Return the (X, Y) coordinate for the center point of the cell that contains the specified text.  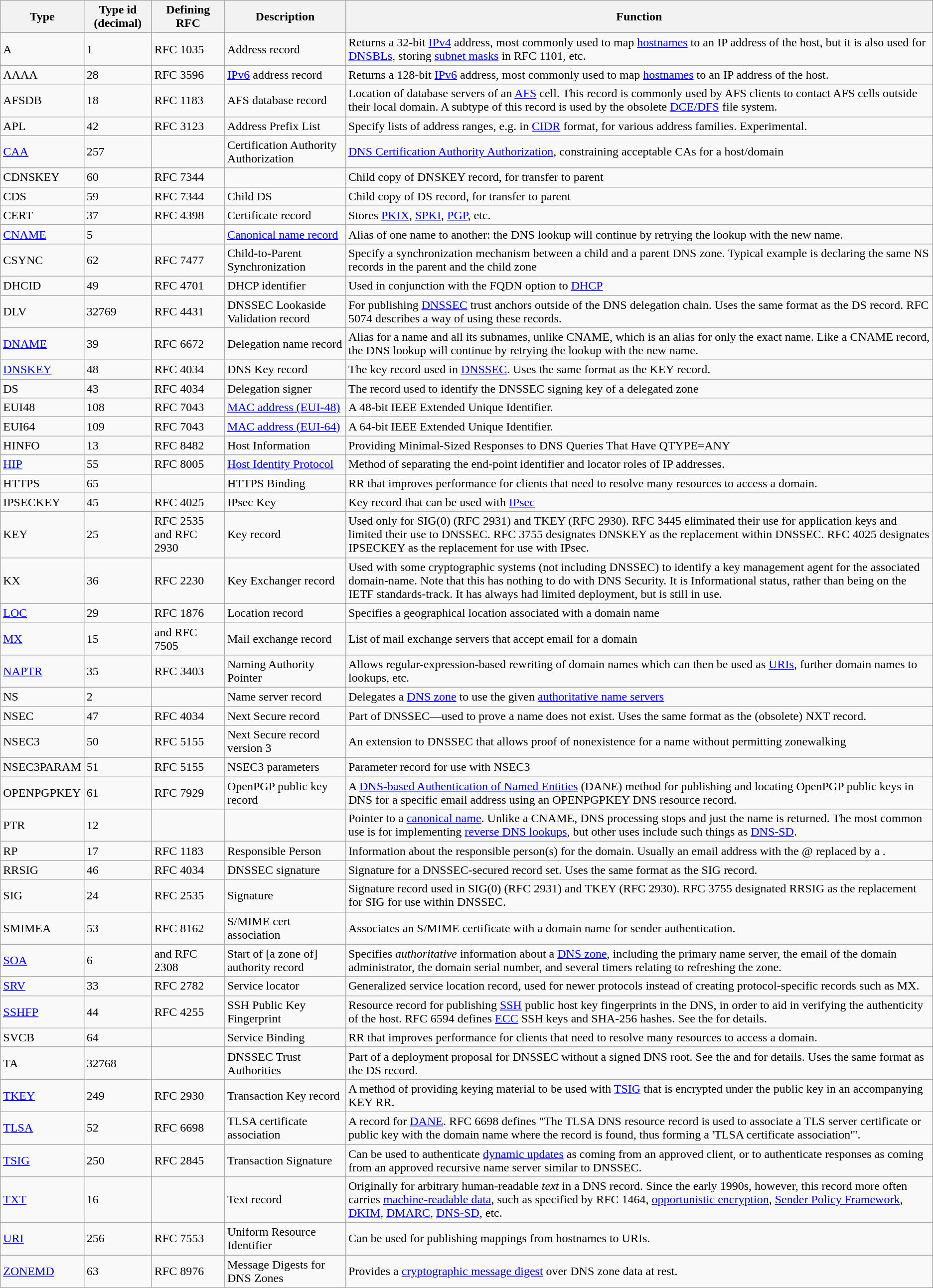
OpenPGP public key record (285, 793)
RFC 4398 (188, 215)
Uniform Resource Identifier (285, 1239)
NAPTR (42, 671)
AFSDB (42, 101)
DNSSEC signature (285, 870)
48 (118, 370)
RFC 2535 and RFC 2930 (188, 535)
HTTPS Binding (285, 483)
250 (118, 1160)
Canonical name record (285, 234)
Provides a cryptographic message digest over DNS zone data at rest. (639, 1272)
MX (42, 639)
and RFC 2308 (188, 961)
Delegation name record (285, 344)
MAC address (EUI-48) (285, 408)
SRV (42, 986)
60 (118, 177)
37 (118, 215)
Parameter record for use with NSEC3 (639, 767)
15 (118, 639)
TLSA (42, 1128)
LOC (42, 613)
55 (118, 464)
A method of providing keying material to be used with TSIG that is encrypted under the public key in an accompanying KEY RR. (639, 1095)
36 (118, 580)
Delegation signer (285, 389)
SMIMEA (42, 928)
NS (42, 697)
17 (118, 851)
Message Digests for DNS Zones (285, 1272)
64 (118, 1037)
RFC 8976 (188, 1272)
Certificate record (285, 215)
35 (118, 671)
DNS Key record (285, 370)
45 (118, 502)
Name server record (285, 697)
DNSSEC Lookaside Validation record (285, 311)
PTR (42, 825)
Function (639, 17)
TA (42, 1063)
RFC 8482 (188, 445)
TXT (42, 1200)
Next Secure record version 3 (285, 741)
RFC 4701 (188, 286)
Child DS (285, 196)
Child-to-Parent Synchronization (285, 260)
CNAME (42, 234)
28 (118, 75)
Type (42, 17)
Providing Minimal-Sized Responses to DNS Queries That Have QTYPE=ANY (639, 445)
RFC 2230 (188, 580)
RFC 6672 (188, 344)
SSH Public Key Fingerprint (285, 1011)
AFS database record (285, 101)
TSIG (42, 1160)
HTTPS (42, 483)
Host Identity Protocol (285, 464)
16 (118, 1200)
12 (118, 825)
TKEY (42, 1095)
ZONEMD (42, 1272)
RFC 8162 (188, 928)
IPSECKEY (42, 502)
Key Exchanger record (285, 580)
Next Secure record (285, 716)
CDNSKEY (42, 177)
Specify lists of address ranges, e.g. in CIDR format, for various address families. Experimental. (639, 126)
RFC 7553 (188, 1239)
RFC 2782 (188, 986)
Text record (285, 1200)
RFC 7477 (188, 260)
A 64-bit IEEE Extended Unique Identifier. (639, 427)
RFC 3123 (188, 126)
32768 (118, 1063)
KEY (42, 535)
63 (118, 1272)
RFC 4255 (188, 1011)
49 (118, 286)
HIP (42, 464)
IPv6 address record (285, 75)
Responsible Person (285, 851)
KX (42, 580)
39 (118, 344)
RP (42, 851)
Alias of one name to another: the DNS lookup will continue by retrying the lookup with the new name. (639, 234)
NSEC (42, 716)
43 (118, 389)
The key record used in DNSSEC. Uses the same format as the KEY record. (639, 370)
NSEC3 parameters (285, 767)
50 (118, 741)
42 (118, 126)
Signature (285, 896)
RFC 4025 (188, 502)
Signature for a DNSSEC-secured record set. Uses the same format as the SIG record. (639, 870)
CDS (42, 196)
EUI64 (42, 427)
5 (118, 234)
APL (42, 126)
108 (118, 408)
59 (118, 196)
DNAME (42, 344)
SOA (42, 961)
Type id (decimal) (118, 17)
List of mail exchange servers that accept email for a domain (639, 639)
RFC 6698 (188, 1128)
Part of a deployment proposal for DNSSEC without a signed DNS root. See the and for details. Uses the same format as the DS record. (639, 1063)
RFC 1035 (188, 49)
DNS Certification Authority Authorization, constraining acceptable CAs for a host/domain (639, 151)
SSHFP (42, 1011)
Host Information (285, 445)
Allows regular-expression-based rewriting of domain names which can then be used as URIs, further domain names to lookups, etc. (639, 671)
47 (118, 716)
Child copy of DS record, for transfer to parent (639, 196)
Method of separating the end-point identifier and locator roles of IP addresses. (639, 464)
Delegates a DNS zone to use the given authoritative name servers (639, 697)
Used in conjunction with the FQDN option to DHCP (639, 286)
RFC 2930 (188, 1095)
Generalized service location record, used for newer protocols instead of creating protocol-specific records such as MX. (639, 986)
An extension to DNSSEC that allows proof of nonexistence for a name without permitting zonewalking (639, 741)
Transaction Key record (285, 1095)
EUI48 (42, 408)
29 (118, 613)
33 (118, 986)
NSEC3 (42, 741)
61 (118, 793)
RFC 3403 (188, 671)
Location record (285, 613)
SIG (42, 896)
18 (118, 101)
Start of [a zone of] authority record (285, 961)
MAC address (EUI-64) (285, 427)
51 (118, 767)
and RFC 7505 (188, 639)
DLV (42, 311)
A 48-bit IEEE Extended Unique Identifier. (639, 408)
RFC 8005 (188, 464)
RRSIG (42, 870)
RFC 4431 (188, 311)
Address record (285, 49)
24 (118, 896)
44 (118, 1011)
The record used to identify the DNSSEC signing key of a delegated zone (639, 389)
2 (118, 697)
Signature record used in SIG(0) (RFC 2931) and TKEY (RFC 2930). RFC 3755 designated RRSIG as the replacement for SIG for use within DNSSEC. (639, 896)
Information about the responsible person(s) for the domain. Usually an email address with the @ replaced by a . (639, 851)
NSEC3PARAM (42, 767)
CERT (42, 215)
DNSKEY (42, 370)
Key record that can be used with IPsec (639, 502)
Service locator (285, 986)
257 (118, 151)
32769 (118, 311)
62 (118, 260)
Key record (285, 535)
Certification Authority Authorization (285, 151)
CSYNC (42, 260)
Transaction Signature (285, 1160)
25 (118, 535)
DHCID (42, 286)
Defining RFC (188, 17)
URI (42, 1239)
RFC 3596 (188, 75)
Address Prefix List (285, 126)
DS (42, 389)
Part of DNSSEC—used to prove a name does not exist. Uses the same format as the (obsolete) NXT record. (639, 716)
SVCB (42, 1037)
Description (285, 17)
109 (118, 427)
DNSSEC Trust Authorities (285, 1063)
46 (118, 870)
OPENPGPKEY (42, 793)
13 (118, 445)
6 (118, 961)
Mail exchange record (285, 639)
65 (118, 483)
Child copy of DNSKEY record, for transfer to parent (639, 177)
RFC 2535 (188, 896)
Returns a 128-bit IPv6 address, most commonly used to map hostnames to an IP address of the host. (639, 75)
1 (118, 49)
Naming Authority Pointer (285, 671)
S/MIME cert association (285, 928)
53 (118, 928)
TLSA certificate association (285, 1128)
Can be used for publishing mappings from hostnames to URIs. (639, 1239)
AAAA (42, 75)
IPsec Key (285, 502)
RFC 1876 (188, 613)
CAA (42, 151)
52 (118, 1128)
249 (118, 1095)
RFC 2845 (188, 1160)
Service Binding (285, 1037)
Associates an S/MIME certificate with a domain name for sender authentication. (639, 928)
Stores PKIX, SPKI, PGP, etc. (639, 215)
Specifies a geographical location associated with a domain name (639, 613)
256 (118, 1239)
HINFO (42, 445)
DHCP identifier (285, 286)
RFC 7929 (188, 793)
A (42, 49)
